Return the (X, Y) coordinate for the center point of the cell that contains the specified text.  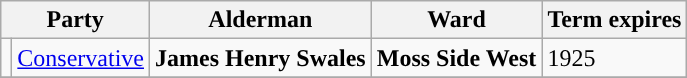
Ward (456, 20)
James Henry Swales (261, 58)
Party (76, 20)
Alderman (261, 20)
Conservative (81, 58)
1925 (614, 58)
Moss Side West (456, 58)
Term expires (614, 20)
